Output the [X, Y] coordinate of the center of the cell containing the given text.  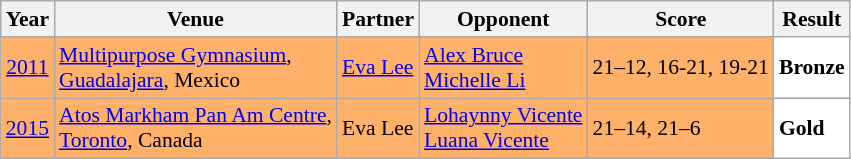
2015 [28, 128]
Partner [378, 19]
Bronze [812, 68]
Result [812, 19]
Multipurpose Gymnasium,Guadalajara, Mexico [196, 68]
21–14, 21–6 [681, 128]
Lohaynny Vicente Luana Vicente [503, 128]
Opponent [503, 19]
2011 [28, 68]
Gold [812, 128]
Alex Bruce Michelle Li [503, 68]
Venue [196, 19]
Score [681, 19]
Year [28, 19]
Atos Markham Pan Am Centre,Toronto, Canada [196, 128]
21–12, 16-21, 19-21 [681, 68]
